Determine the [X, Y] coordinate at the center of the cell enclosing the given text.  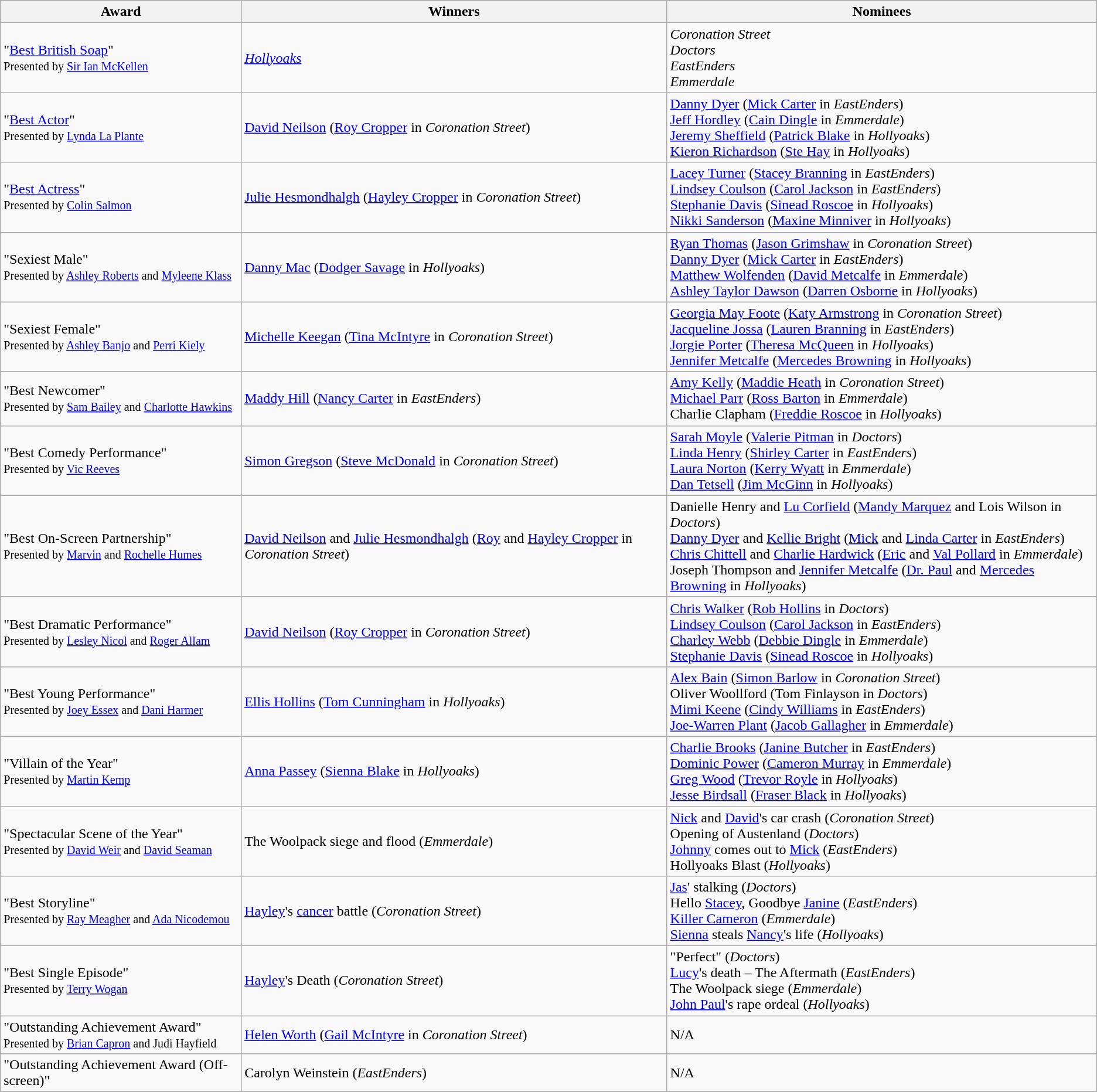
Hayley's cancer battle (Coronation Street) [454, 911]
"Sexiest Male"Presented by Ashley Roberts and Myleene Klass [121, 267]
Ellis Hollins (Tom Cunningham in Hollyoaks) [454, 701]
"Best Young Performance"Presented by Joey Essex and Dani Harmer [121, 701]
"Best Newcomer"Presented by Sam Bailey and Charlotte Hawkins [121, 399]
"Outstanding Achievement Award"Presented by Brian Capron and Judi Hayfield [121, 1035]
"Best Actress"Presented by Colin Salmon [121, 197]
"Best On-Screen Partnership"Presented by Marvin and Rochelle Humes [121, 546]
Hayley's Death (Coronation Street) [454, 981]
"Best Comedy Performance"Presented by Vic Reeves [121, 461]
Michelle Keegan (Tina McIntyre in Coronation Street) [454, 336]
"Sexiest Female"Presented by Ashley Banjo and Perri Kiely [121, 336]
"Villain of the Year"Presented by Martin Kemp [121, 771]
Carolyn Weinstein (EastEnders) [454, 1073]
The Woolpack siege and flood (Emmerdale) [454, 842]
Coronation StreetDoctorsEastEndersEmmerdale [881, 57]
Julie Hesmondhalgh (Hayley Cropper in Coronation Street) [454, 197]
Anna Passey (Sienna Blake in Hollyoaks) [454, 771]
Nominees [881, 12]
Nick and David's car crash (Coronation Street)Opening of Austenland (Doctors)Johnny comes out to Mick (EastEnders)Hollyoaks Blast (Hollyoaks) [881, 842]
David Neilson and Julie Hesmondhalgh (Roy and Hayley Cropper in Coronation Street) [454, 546]
"Spectacular Scene of the Year"Presented by David Weir and David Seaman [121, 842]
"Best Dramatic Performance"Presented by Lesley Nicol and Roger Allam [121, 632]
"Best British Soap"Presented by Sir Ian McKellen [121, 57]
Helen Worth (Gail McIntyre in Coronation Street) [454, 1035]
"Perfect" (Doctors)Lucy's death – The Aftermath (EastEnders)The Woolpack siege (Emmerdale)John Paul's rape ordeal (Hollyoaks) [881, 981]
Jas' stalking (Doctors)Hello Stacey, Goodbye Janine (EastEnders)Killer Cameron (Emmerdale)Sienna steals Nancy's life (Hollyoaks) [881, 911]
Maddy Hill (Nancy Carter in EastEnders) [454, 399]
"Outstanding Achievement Award (Off-screen)" [121, 1073]
"Best Actor"Presented by Lynda La Plante [121, 128]
Winners [454, 12]
Amy Kelly (Maddie Heath in Coronation Street)Michael Parr (Ross Barton in Emmerdale)Charlie Clapham (Freddie Roscoe in Hollyoaks) [881, 399]
"Best Single Episode"Presented by Terry Wogan [121, 981]
Award [121, 12]
Hollyoaks [454, 57]
"Best Storyline"Presented by Ray Meagher and Ada Nicodemou [121, 911]
Simon Gregson (Steve McDonald in Coronation Street) [454, 461]
Danny Mac (Dodger Savage in Hollyoaks) [454, 267]
